Locate the cell with the specified text and output its (x, y) center coordinate. 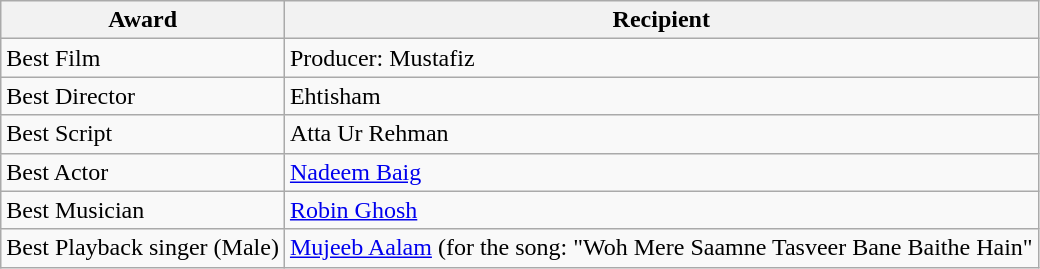
Best Playback singer (Male) (143, 248)
Robin Ghosh (661, 210)
Best Director (143, 96)
Best Actor (143, 172)
Best Film (143, 58)
Producer: Mustafiz (661, 58)
Recipient (661, 20)
Best Musician (143, 210)
Atta Ur Rehman (661, 134)
Mujeeb Aalam (for the song: "Woh Mere Saamne Tasveer Bane Baithe Hain" (661, 248)
Award (143, 20)
Ehtisham (661, 96)
Nadeem Baig (661, 172)
Best Script (143, 134)
